Locate the cell with the specified text and output its [x, y] center coordinate. 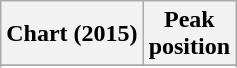
Chart (2015) [72, 34]
Peakposition [189, 34]
